For the text-containing cell, return its midpoint in [x, y] coordinate format. 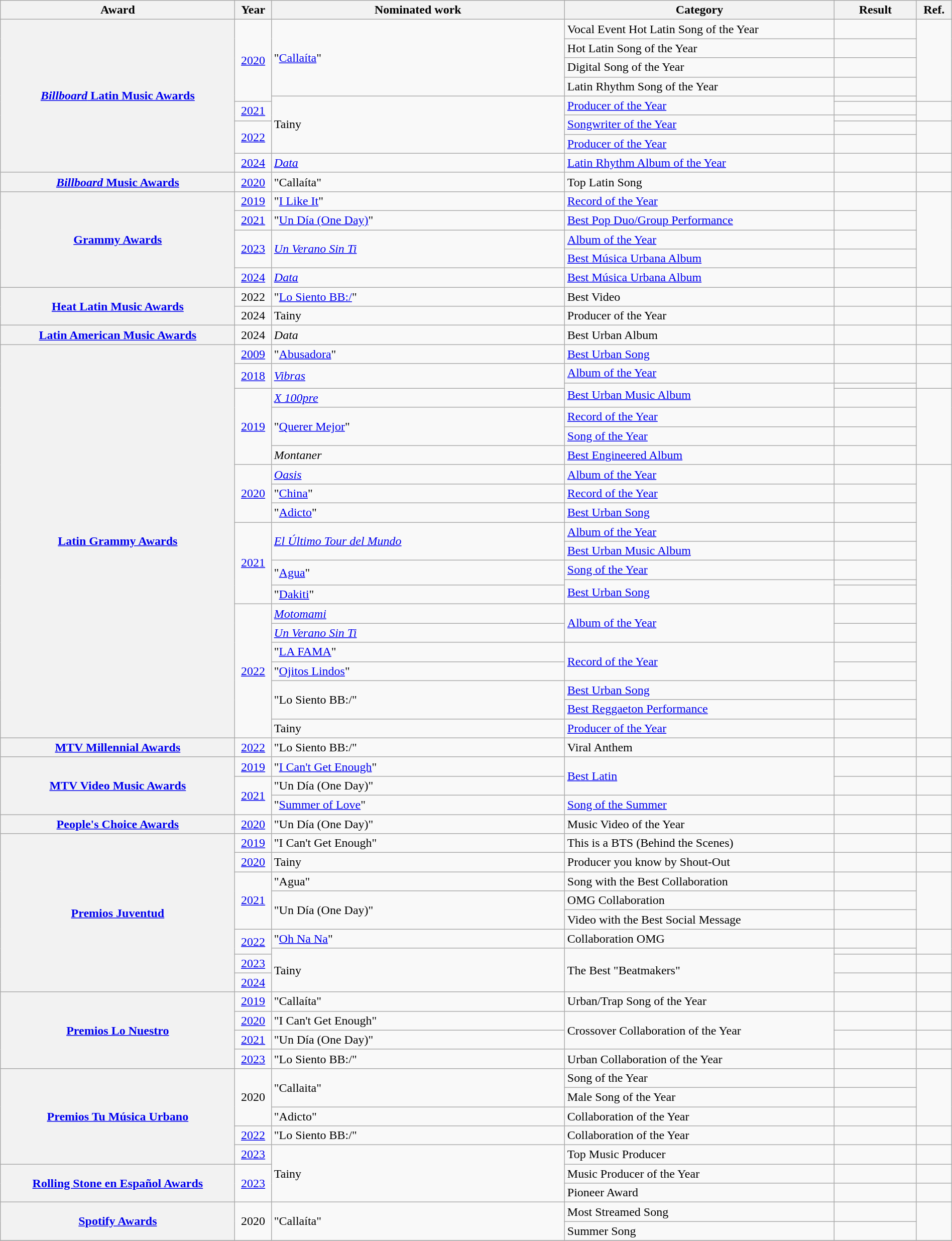
Vocal Event Hot Latin Song of the Year [699, 29]
Pioneer Award [699, 1193]
Viral Anthem [699, 747]
Spotify Awards [117, 1221]
Vibras [418, 376]
El Último Tour del Mundo [418, 541]
Video with the Best Social Message [699, 920]
Motomami [418, 614]
Latin Rhythm Song of the Year [699, 86]
OMG Collaboration [699, 900]
Premios Juventud [117, 913]
Top Latin Song [699, 182]
MTV Millennial Awards [117, 747]
Latin Rhythm Album of the Year [699, 163]
Billboard Latin Music Awards [117, 96]
Most Streamed Song [699, 1212]
Music Producer of the Year [699, 1174]
"Dakiti" [418, 595]
Latin American Music Awards [117, 335]
Best Engineered Album [699, 455]
Heat Latin Music Awards [117, 306]
Best Urban Album [699, 335]
Premios Tu Música Urbano [117, 1116]
Year [253, 10]
"Oh Na Na" [418, 939]
Digital Song of the Year [699, 67]
Producer you know by Shout-Out [699, 862]
People's Choice Awards [117, 824]
Award [117, 10]
This is a BTS (Behind the Scenes) [699, 843]
Billboard Music Awards [117, 182]
Result [876, 10]
Oasis [418, 474]
The Best "Beatmakers" [699, 970]
Male Song of the Year [699, 1097]
Montaner [418, 455]
Nominated work [418, 10]
Song with the Best Collaboration [699, 881]
"Summer of Love" [418, 805]
Category [699, 10]
2018 [253, 376]
Song of the Summer [699, 805]
Best Reggaeton Performance [699, 709]
2009 [253, 354]
MTV Video Music Awards [117, 785]
Rolling Stone en Español Awards [117, 1183]
"I Like It" [418, 201]
Best Pop Duo/Group Performance [699, 220]
"Querer Mejor" [418, 426]
Premios Lo Nuestro [117, 1030]
Music Video of the Year [699, 824]
Crossover Collaboration of the Year [699, 1030]
"Callaita" [418, 1087]
Latin Grammy Awards [117, 541]
Songwriter of the Year [699, 125]
"LA FAMA" [418, 652]
"Abusadora" [418, 354]
Best Video [699, 297]
Hot Latin Song of the Year [699, 48]
Grammy Awards [117, 239]
Urban/Trap Song of the Year [699, 1001]
Top Music Producer [699, 1155]
Best Latin [699, 776]
Ref. [934, 10]
Urban Collaboration of the Year [699, 1059]
Summer Song [699, 1231]
"Ojitos Lindos" [418, 671]
"China" [418, 493]
Collaboration OMG [699, 939]
X 100pre [418, 398]
